Identify which cell holds the provided text, then report its (x, y) central coordinate. 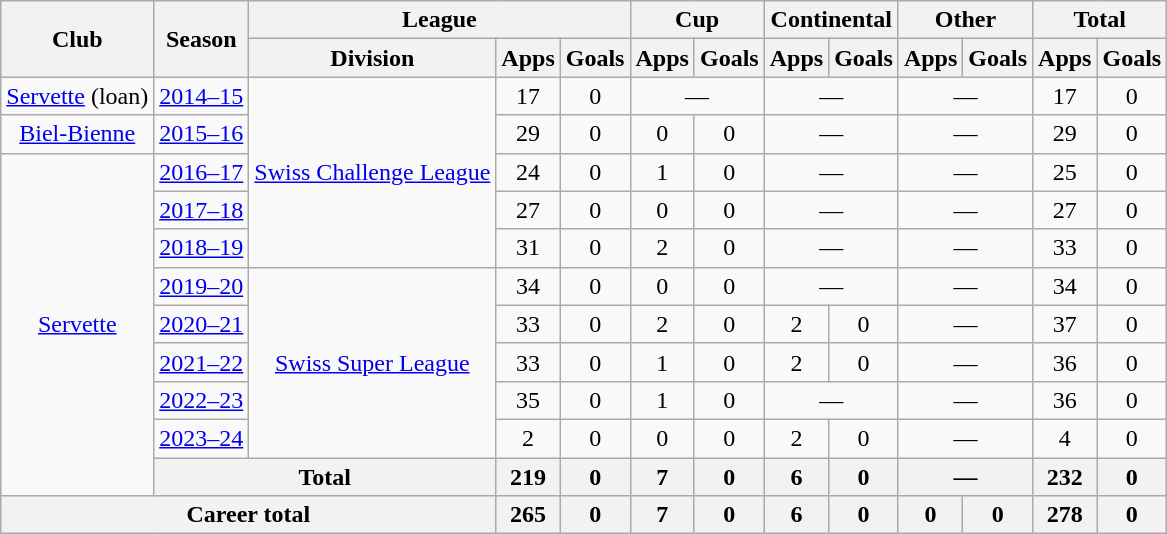
Servette (78, 324)
Continental (831, 20)
Swiss Super League (372, 362)
Career total (248, 515)
25 (1065, 172)
Cup (697, 20)
Servette (loan) (78, 96)
4 (1065, 438)
Season (202, 39)
2017–18 (202, 210)
2019–20 (202, 286)
232 (1065, 477)
Biel-Bienne (78, 134)
35 (528, 400)
2021–22 (202, 362)
2022–23 (202, 400)
2020–21 (202, 324)
2016–17 (202, 172)
24 (528, 172)
265 (528, 515)
Division (372, 58)
2015–16 (202, 134)
37 (1065, 324)
Other (965, 20)
League (440, 20)
2023–24 (202, 438)
278 (1065, 515)
Club (78, 39)
2018–19 (202, 248)
219 (528, 477)
2014–15 (202, 96)
31 (528, 248)
Swiss Challenge League (372, 172)
